Find where the given text appears and provide that cell's center as [X, Y] coordinate. 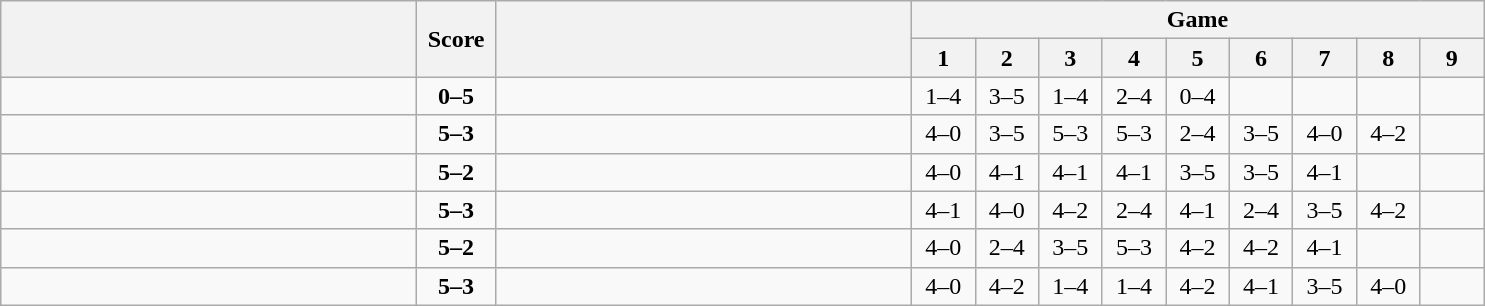
7 [1325, 58]
4 [1134, 58]
2 [1007, 58]
9 [1452, 58]
8 [1388, 58]
3 [1071, 58]
6 [1261, 58]
5 [1198, 58]
0–5 [456, 96]
Game [1197, 20]
0–4 [1198, 96]
1 [943, 58]
Score [456, 39]
